Return the [x, y] coordinate for the center point of the cell that contains the specified text.  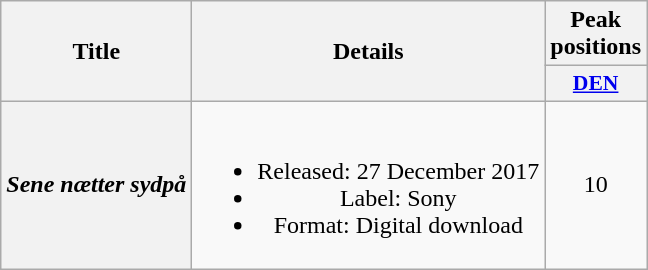
Sene nætter sydpå [96, 184]
Details [368, 52]
Peak positions [596, 34]
Title [96, 52]
DEN [596, 84]
Released: 27 December 2017Label: SonyFormat: Digital download [368, 184]
10 [596, 184]
